Detect which cell encompasses the target text, then output its [X, Y] center coordinate. 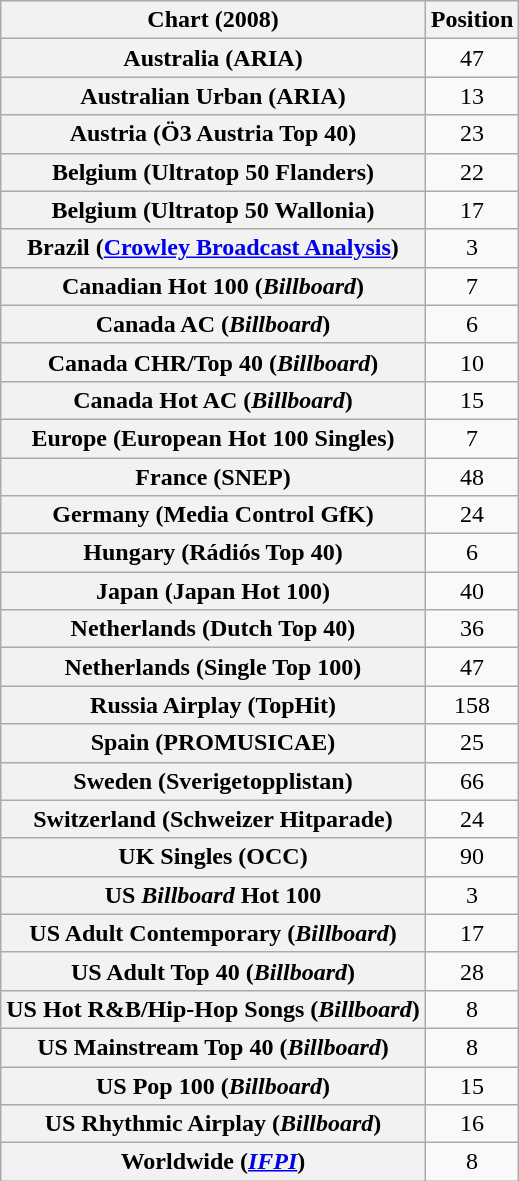
US Rhythmic Airplay (Billboard) [213, 1124]
US Billboard Hot 100 [213, 895]
Austria (Ö3 Austria Top 40) [213, 134]
48 [472, 477]
Canada CHR/Top 40 (Billboard) [213, 362]
Brazil (Crowley Broadcast Analysis) [213, 248]
66 [472, 781]
36 [472, 629]
US Adult Contemporary (Billboard) [213, 933]
158 [472, 705]
US Hot R&B/Hip-Hop Songs (Billboard) [213, 1009]
28 [472, 971]
25 [472, 743]
US Adult Top 40 (Billboard) [213, 971]
US Pop 100 (Billboard) [213, 1085]
Australian Urban (ARIA) [213, 96]
23 [472, 134]
France (SNEP) [213, 477]
Canada Hot AC (Billboard) [213, 400]
13 [472, 96]
Position [472, 20]
Netherlands (Single Top 100) [213, 667]
Canadian Hot 100 (Billboard) [213, 286]
90 [472, 857]
Russia Airplay (TopHit) [213, 705]
40 [472, 591]
Switzerland (Schweizer Hitparade) [213, 819]
UK Singles (OCC) [213, 857]
Germany (Media Control GfK) [213, 515]
Sweden (Sverigetopplistan) [213, 781]
Worldwide (IFPI) [213, 1162]
Canada AC (Billboard) [213, 324]
Belgium (Ultratop 50 Wallonia) [213, 210]
Australia (ARIA) [213, 58]
Japan (Japan Hot 100) [213, 591]
10 [472, 362]
Chart (2008) [213, 20]
22 [472, 172]
Europe (European Hot 100 Singles) [213, 438]
US Mainstream Top 40 (Billboard) [213, 1047]
Spain (PROMUSICAE) [213, 743]
Hungary (Rádiós Top 40) [213, 553]
Netherlands (Dutch Top 40) [213, 629]
Belgium (Ultratop 50 Flanders) [213, 172]
16 [472, 1124]
